Find where the given text appears and provide that cell's center as [x, y] coordinate. 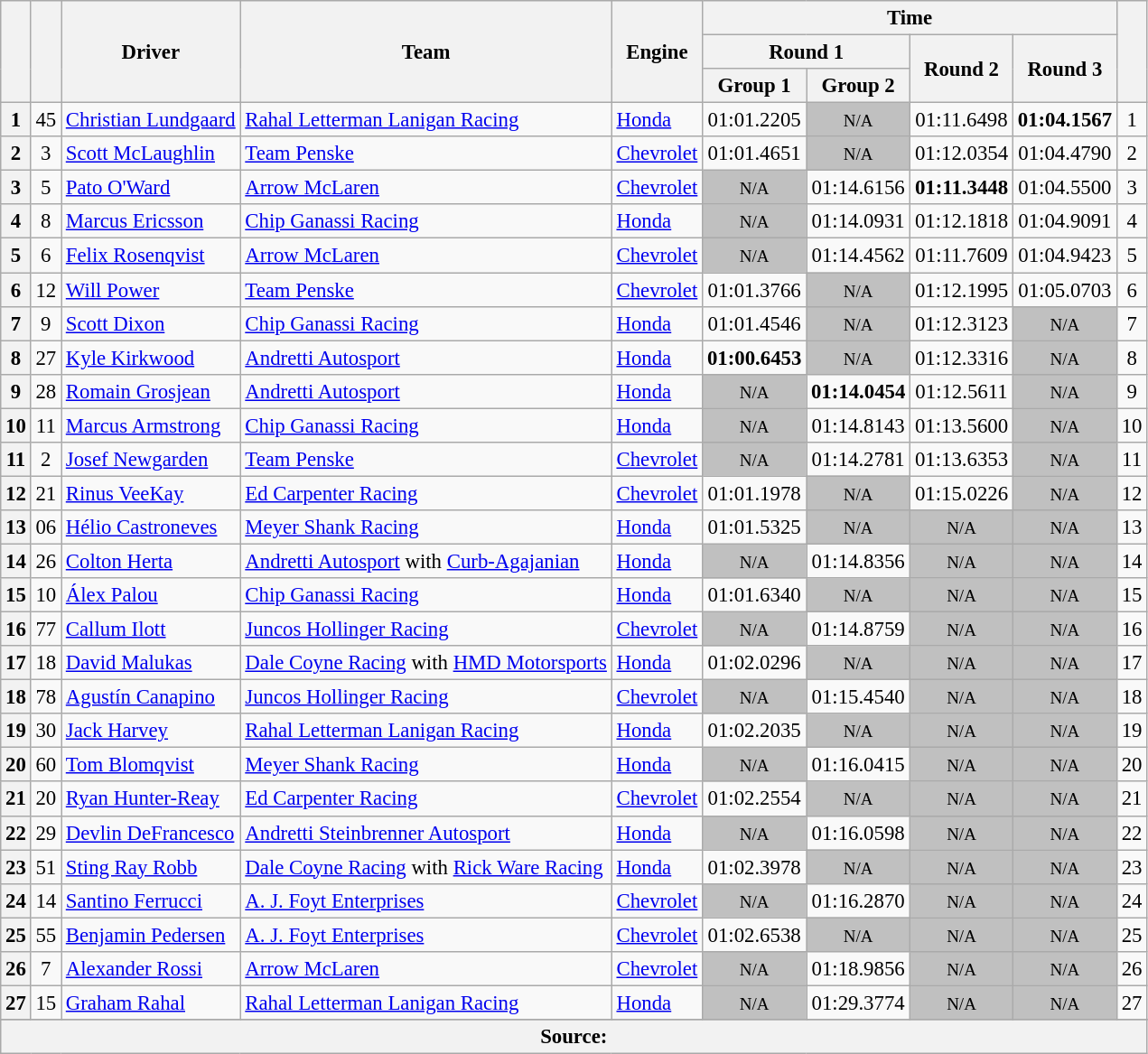
Round 2 [962, 69]
01:16.0598 [858, 833]
01:14.0454 [858, 391]
Source: [574, 1037]
Dale Coyne Racing with Rick Ware Racing [426, 867]
55 [45, 935]
01:02.0296 [755, 663]
01:01.4546 [755, 323]
Hélio Castroneves [152, 527]
Santino Ferrucci [152, 900]
Graham Rahal [152, 1003]
Benjamin Pedersen [152, 935]
01:02.6538 [755, 935]
Group 1 [755, 86]
Driver [152, 52]
01:02.2554 [755, 799]
01:01.6340 [755, 595]
01:04.4790 [1064, 154]
01:01.5325 [755, 527]
Marcus Armstrong [152, 425]
45 [45, 120]
01:11.6498 [962, 120]
01:12.1995 [962, 290]
01:12.5611 [962, 391]
Jack Harvey [152, 731]
01:15.0226 [962, 493]
01:14.8759 [858, 630]
01:13.5600 [962, 425]
Kyle Kirkwood [152, 358]
Sting Ray Robb [152, 867]
01:04.1567 [1064, 120]
Agustín Canapino [152, 697]
28 [45, 391]
Rinus VeeKay [152, 493]
Ryan Hunter-Reay [152, 799]
Christian Lundgaard [152, 120]
01:11.3448 [962, 188]
Group 2 [858, 86]
06 [45, 527]
01:14.0931 [858, 221]
01:04.9091 [1064, 221]
Round 3 [1064, 69]
Marcus Ericsson [152, 221]
Team [426, 52]
01:01.4651 [755, 154]
60 [45, 765]
Andretti Steinbrenner Autosport [426, 833]
01:13.6353 [962, 460]
01:04.5500 [1064, 188]
01:12.1818 [962, 221]
Tom Blomqvist [152, 765]
01:05.0703 [1064, 290]
Scott Dixon [152, 323]
01:12.0354 [962, 154]
01:14.2781 [858, 460]
01:16.2870 [858, 900]
01:02.2035 [755, 731]
30 [45, 731]
01:01.1978 [755, 493]
51 [45, 867]
01:11.7609 [962, 256]
01:12.3123 [962, 323]
Romain Grosjean [152, 391]
01:14.8356 [858, 561]
01:29.3774 [858, 1003]
Engine [657, 52]
29 [45, 833]
78 [45, 697]
David Malukas [152, 663]
Andretti Autosport with Curb-Agajanian [426, 561]
Time [910, 18]
Will Power [152, 290]
01:01.3766 [755, 290]
01:14.4562 [858, 256]
01:00.6453 [755, 358]
01:16.0415 [858, 765]
Josef Newgarden [152, 460]
01:02.3978 [755, 867]
Devlin DeFrancesco [152, 833]
Round 1 [807, 52]
01:01.2205 [755, 120]
Álex Palou [152, 595]
Callum Ilott [152, 630]
77 [45, 630]
Colton Herta [152, 561]
01:04.9423 [1064, 256]
01:15.4540 [858, 697]
Felix Rosenqvist [152, 256]
Scott McLaughlin [152, 154]
Alexander Rossi [152, 969]
Dale Coyne Racing with HMD Motorsports [426, 663]
01:18.9856 [858, 969]
Pato O'Ward [152, 188]
01:12.3316 [962, 358]
01:14.8143 [858, 425]
01:14.6156 [858, 188]
